Determine the [X, Y] coordinate at the center of the cell enclosing the given text.  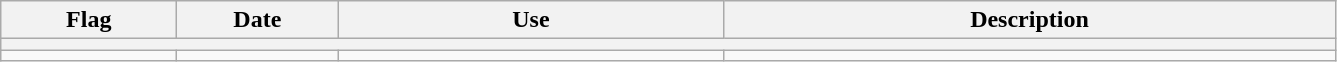
Date [258, 20]
Use [531, 20]
Description [1030, 20]
Flag [89, 20]
